Pinpoint the cell where the given text exists, returning its [X, Y] midpoint coordinate. 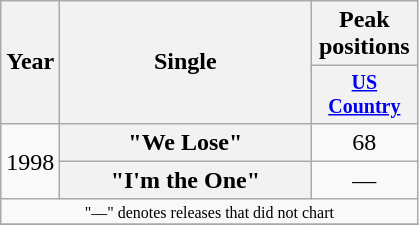
Single [186, 62]
— [364, 180]
US Country [364, 94]
Year [30, 62]
"I'm the One" [186, 180]
1998 [30, 161]
"We Lose" [186, 142]
68 [364, 142]
"—" denotes releases that did not chart [210, 211]
Peak positions [364, 34]
